Capture the cell that displays the provided text and extract its (x, y) central coordinate. 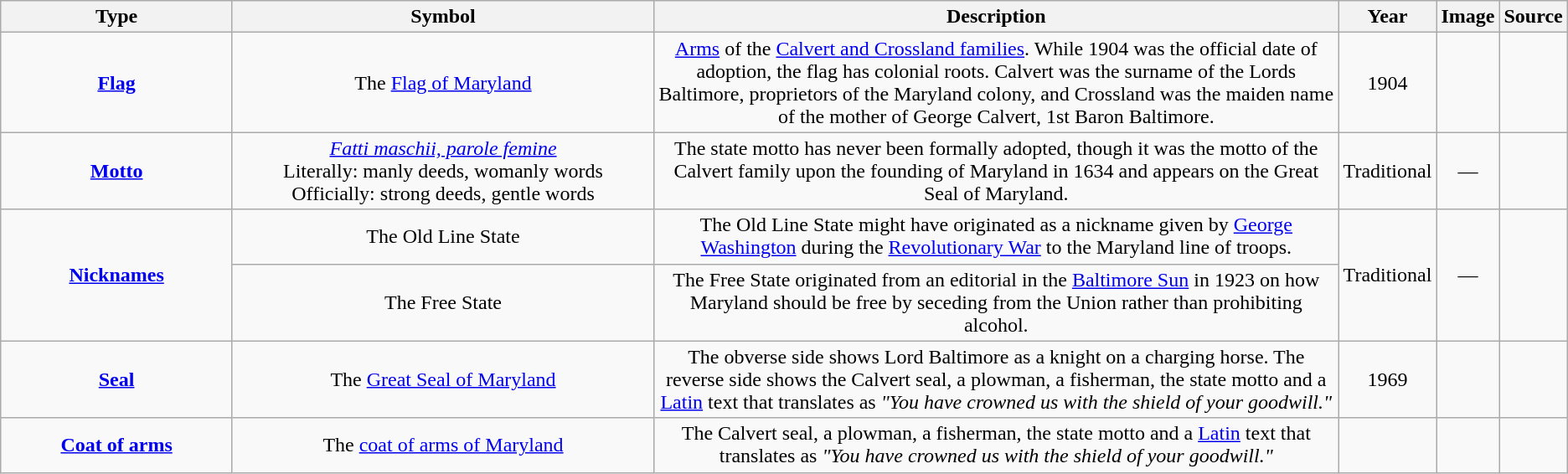
The Old Line State might have originated as a nickname given by George Washington during the Revolutionary War to the Maryland line of troops. (997, 236)
Description (997, 17)
Seal (117, 379)
Symbol (442, 17)
The Flag of Maryland (442, 82)
1969 (1387, 379)
Year (1387, 17)
Image (1467, 17)
1904 (1387, 82)
The Great Seal of Maryland (442, 379)
Motto (117, 171)
Fatti maschii, parole femineLiterally: manly deeds, womanly wordsOfficially: strong deeds, gentle words (442, 171)
Type (117, 17)
Source (1533, 17)
The Old Line State (442, 236)
Coat of arms (117, 446)
The coat of arms of Maryland (442, 446)
Flag (117, 82)
The Free State (442, 302)
The Calvert seal, a plowman, a fisherman, the state motto and a Latin text that translates as "You have crowned us with the shield of your goodwill." (997, 446)
Nicknames (117, 275)
